Locate the cell with the specified text and output its [X, Y] center coordinate. 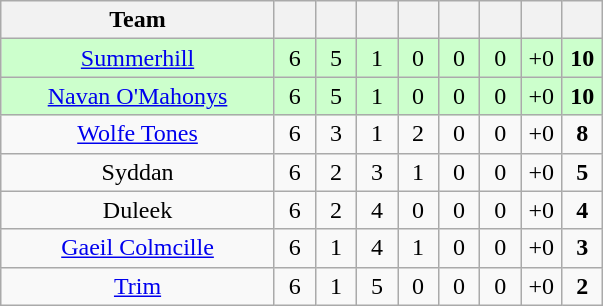
Duleek [138, 210]
8 [582, 134]
Navan O'Mahonys [138, 96]
Trim [138, 286]
Syddan [138, 172]
Summerhill [138, 58]
Gaeil Colmcille [138, 248]
Team [138, 20]
Wolfe Tones [138, 134]
